Scan for the cell matching the given text and deliver its [x, y] coordinate at center. 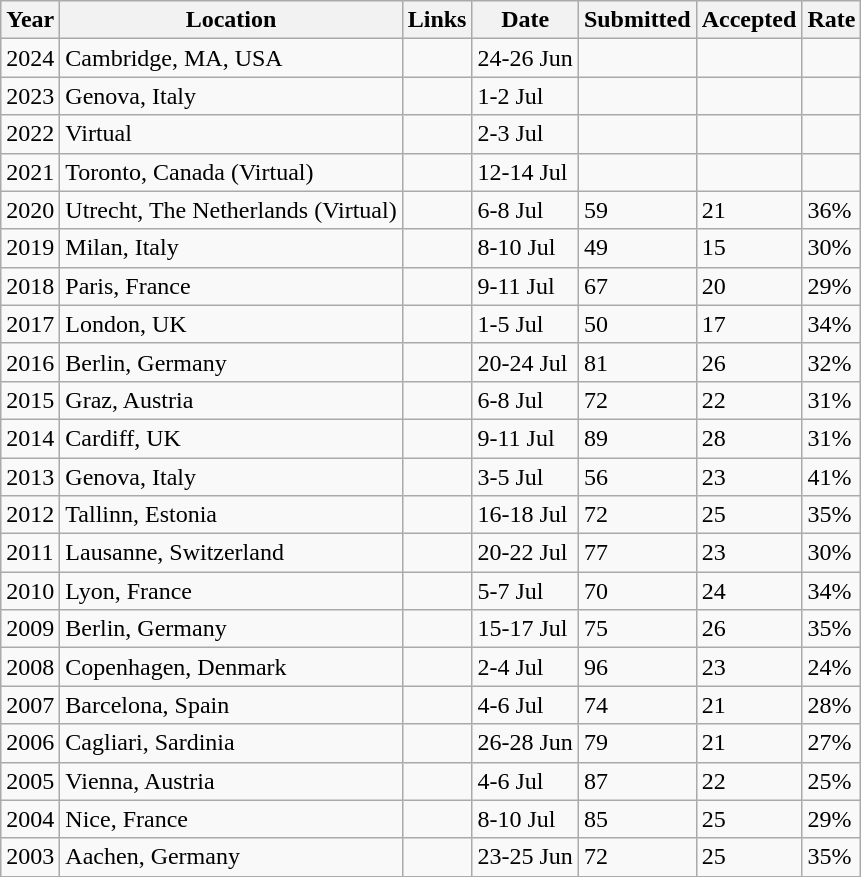
Graz, Austria [231, 400]
2024 [30, 58]
2020 [30, 210]
Cagliari, Sardinia [231, 743]
24% [832, 667]
85 [637, 819]
Nice, France [231, 819]
Lyon, France [231, 591]
67 [637, 286]
3-5 Jul [525, 477]
2005 [30, 781]
2010 [30, 591]
2019 [30, 248]
Barcelona, Spain [231, 705]
50 [637, 324]
Submitted [637, 20]
16-18 Jul [525, 515]
17 [749, 324]
Rate [832, 20]
Lausanne, Switzerland [231, 553]
24 [749, 591]
2014 [30, 438]
25% [832, 781]
Copenhagen, Denmark [231, 667]
London, UK [231, 324]
41% [832, 477]
2022 [30, 134]
2011 [30, 553]
1-2 Jul [525, 96]
2008 [30, 667]
Milan, Italy [231, 248]
Utrecht, The Netherlands (Virtual) [231, 210]
Location [231, 20]
Links [437, 20]
2003 [30, 857]
Cardiff, UK [231, 438]
20-22 Jul [525, 553]
2009 [30, 629]
96 [637, 667]
2012 [30, 515]
Paris, France [231, 286]
1-5 Jul [525, 324]
32% [832, 362]
Tallinn, Estonia [231, 515]
26-28 Jun [525, 743]
Virtual [231, 134]
49 [637, 248]
2007 [30, 705]
2017 [30, 324]
2013 [30, 477]
5-7 Jul [525, 591]
24-26 Jun [525, 58]
2-3 Jul [525, 134]
2016 [30, 362]
Toronto, Canada (Virtual) [231, 172]
Vienna, Austria [231, 781]
74 [637, 705]
89 [637, 438]
56 [637, 477]
75 [637, 629]
81 [637, 362]
12-14 Jul [525, 172]
Date [525, 20]
15 [749, 248]
70 [637, 591]
Accepted [749, 20]
87 [637, 781]
28% [832, 705]
Aachen, Germany [231, 857]
2004 [30, 819]
59 [637, 210]
36% [832, 210]
79 [637, 743]
77 [637, 553]
2023 [30, 96]
2015 [30, 400]
2-4 Jul [525, 667]
2006 [30, 743]
28 [749, 438]
15-17 Jul [525, 629]
20-24 Jul [525, 362]
23-25 Jun [525, 857]
27% [832, 743]
Year [30, 20]
20 [749, 286]
2021 [30, 172]
2018 [30, 286]
Cambridge, MA, USA [231, 58]
